Locate the cell with the specified text and output its [x, y] center coordinate. 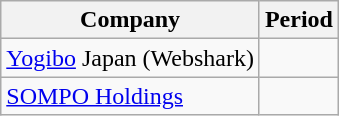
Company [130, 20]
SOMPO Holdings [130, 96]
Yogibo Japan (Webshark) [130, 58]
Period [298, 20]
